Return (x, y) of the center of cell containing provided text 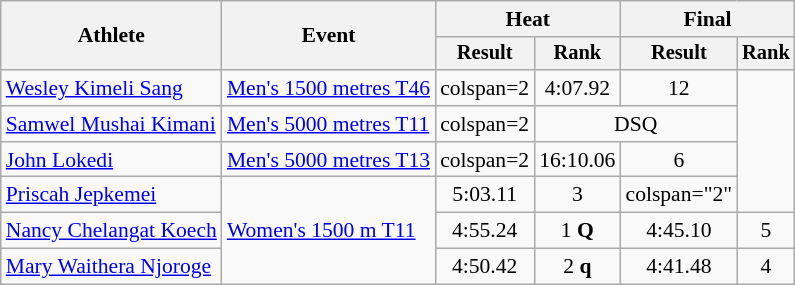
Samwel Mushai Kimani (112, 124)
4 (766, 267)
Final (707, 19)
4:07.92 (577, 88)
Men's 5000 metres T13 (328, 160)
Men's 5000 metres T11 (328, 124)
4:41.48 (678, 267)
5:03.11 (484, 195)
2 q (577, 267)
Event (328, 36)
4:55.24 (484, 231)
Women's 1500 m T11 (328, 230)
DSQ (636, 124)
Priscah Jepkemei (112, 195)
4:50.42 (484, 267)
Athlete (112, 36)
3 (577, 195)
Mary Waithera Njoroge (112, 267)
4:45.10 (678, 231)
1 Q (577, 231)
Heat (528, 19)
16:10.06 (577, 160)
John Lokedi (112, 160)
5 (766, 231)
6 (678, 160)
12 (678, 88)
Nancy Chelangat Koech (112, 231)
Wesley Kimeli Sang (112, 88)
colspan="2" (678, 195)
Men's 1500 metres T46 (328, 88)
